Capture the cell that displays the provided text and extract its [X, Y] central coordinate. 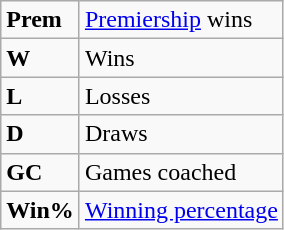
D [40, 134]
Games coached [181, 172]
Wins [181, 58]
Win% [40, 210]
W [40, 58]
Prem [40, 20]
Premiership wins [181, 20]
GC [40, 172]
L [40, 96]
Losses [181, 96]
Winning percentage [181, 210]
Draws [181, 134]
